Scan for the cell matching the given text and deliver its (x, y) coordinate at center. 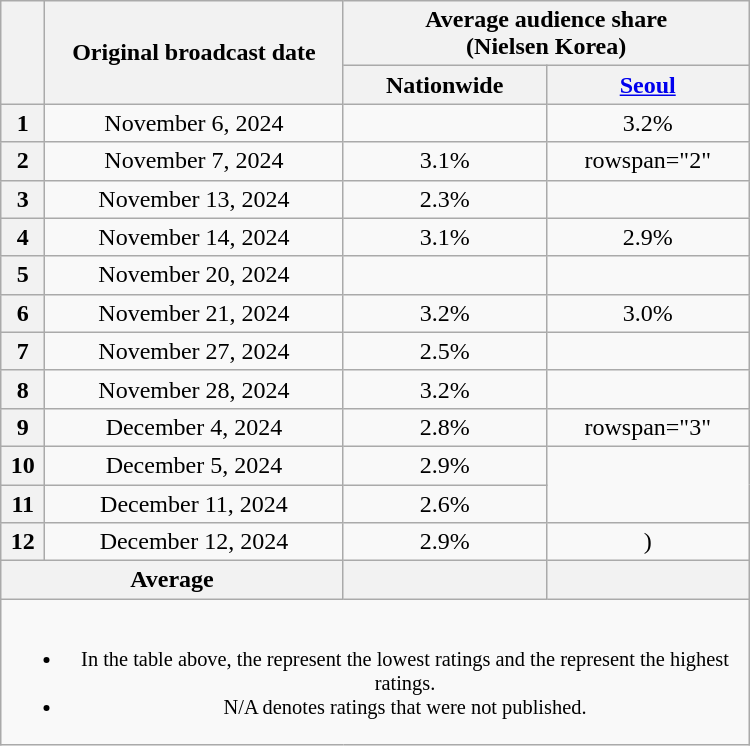
12 (23, 542)
November 21, 2024 (194, 313)
December 12, 2024 (194, 542)
4 (23, 237)
December 5, 2024 (194, 465)
Seoul (648, 85)
Average audience share(Nielsen Korea) (546, 34)
rowspan="2" (648, 161)
3.0% (648, 313)
) (648, 542)
10 (23, 465)
2.8% (444, 427)
7 (23, 351)
2.5% (444, 351)
11 (23, 503)
Average (172, 580)
Original broadcast date (194, 52)
December 4, 2024 (194, 427)
1 (23, 123)
2.3% (444, 199)
December 11, 2024 (194, 503)
8 (23, 389)
November 7, 2024 (194, 161)
November 20, 2024 (194, 275)
November 13, 2024 (194, 199)
6 (23, 313)
3 (23, 199)
In the table above, the represent the lowest ratings and the represent the highest ratings.N/A denotes ratings that were not published. (375, 672)
9 (23, 427)
November 6, 2024 (194, 123)
November 14, 2024 (194, 237)
November 28, 2024 (194, 389)
November 27, 2024 (194, 351)
2.6% (444, 503)
5 (23, 275)
Nationwide (444, 85)
rowspan="3" (648, 427)
2 (23, 161)
